Scan for the cell matching the given text and deliver its [x, y] coordinate at center. 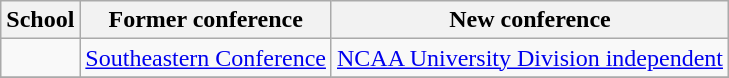
New conference [530, 20]
School [40, 20]
Former conference [206, 20]
Southeastern Conference [206, 58]
NCAA University Division independent [530, 58]
